Scan for the cell matching the given text and deliver its [X, Y] coordinate at center. 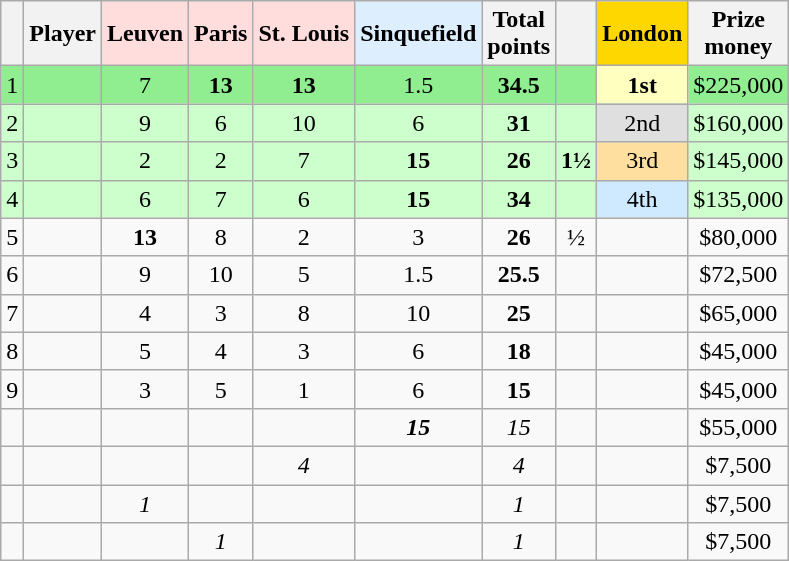
34 [519, 199]
$145,000 [738, 161]
Paris [221, 34]
25 [519, 313]
St. Louis [304, 34]
$225,000 [738, 85]
4th [642, 199]
$160,000 [738, 123]
34.5 [519, 85]
London [642, 34]
Totalpoints [519, 34]
3rd [642, 161]
Player [63, 34]
$55,000 [738, 427]
$80,000 [738, 237]
18 [519, 351]
Prizemoney [738, 34]
½ [576, 237]
Sinquefield [418, 34]
2nd [642, 123]
31 [519, 123]
$65,000 [738, 313]
1½ [576, 161]
25.5 [519, 275]
$135,000 [738, 199]
$72,500 [738, 275]
1st [642, 85]
Leuven [146, 34]
